Locate the cell with the specified text and output its [x, y] center coordinate. 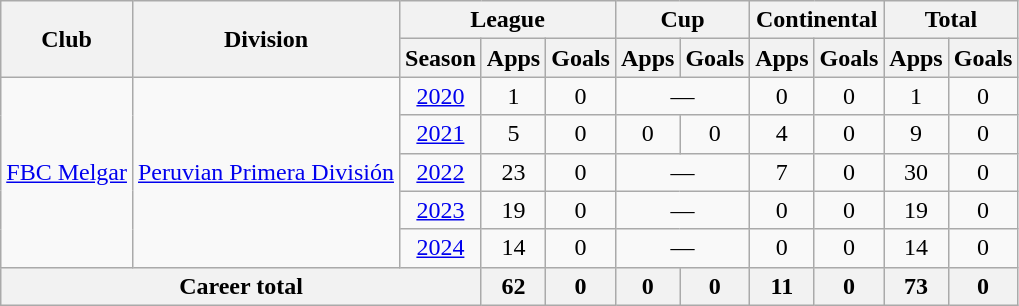
FBC Melgar [67, 172]
62 [513, 286]
Division [266, 39]
Season [441, 58]
League [508, 20]
23 [513, 172]
2024 [441, 248]
Total [951, 20]
Cup [682, 20]
Continental [817, 20]
Club [67, 39]
2023 [441, 210]
9 [916, 134]
4 [782, 134]
Peruvian Primera División [266, 172]
11 [782, 286]
5 [513, 134]
7 [782, 172]
73 [916, 286]
Career total [242, 286]
30 [916, 172]
2020 [441, 96]
2022 [441, 172]
2021 [441, 134]
